Identify which cell holds the provided text, then report its (X, Y) central coordinate. 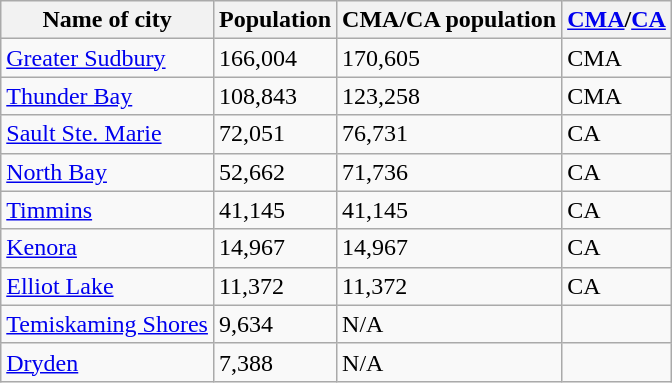
Name of city (108, 20)
166,004 (274, 58)
North Bay (108, 172)
52,662 (274, 172)
Elliot Lake (108, 286)
Thunder Bay (108, 96)
72,051 (274, 134)
CMA/CA (617, 20)
Temiskaming Shores (108, 324)
Kenora (108, 248)
170,605 (450, 58)
9,634 (274, 324)
Dryden (108, 362)
76,731 (450, 134)
Sault Ste. Marie (108, 134)
Population (274, 20)
123,258 (450, 96)
Timmins (108, 210)
7,388 (274, 362)
71,736 (450, 172)
CMA/CA population (450, 20)
Greater Sudbury (108, 58)
108,843 (274, 96)
